Identify which cell holds the provided text, then report its (X, Y) central coordinate. 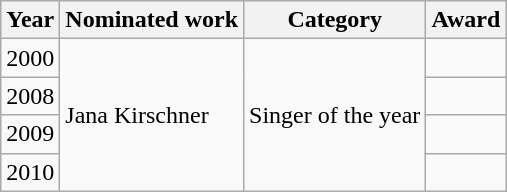
2010 (30, 172)
Nominated work (152, 20)
Category (335, 20)
Singer of the year (335, 115)
2009 (30, 134)
Award (466, 20)
Year (30, 20)
2000 (30, 58)
Jana Kirschner (152, 115)
2008 (30, 96)
